Capture the cell that displays the provided text and extract its (X, Y) central coordinate. 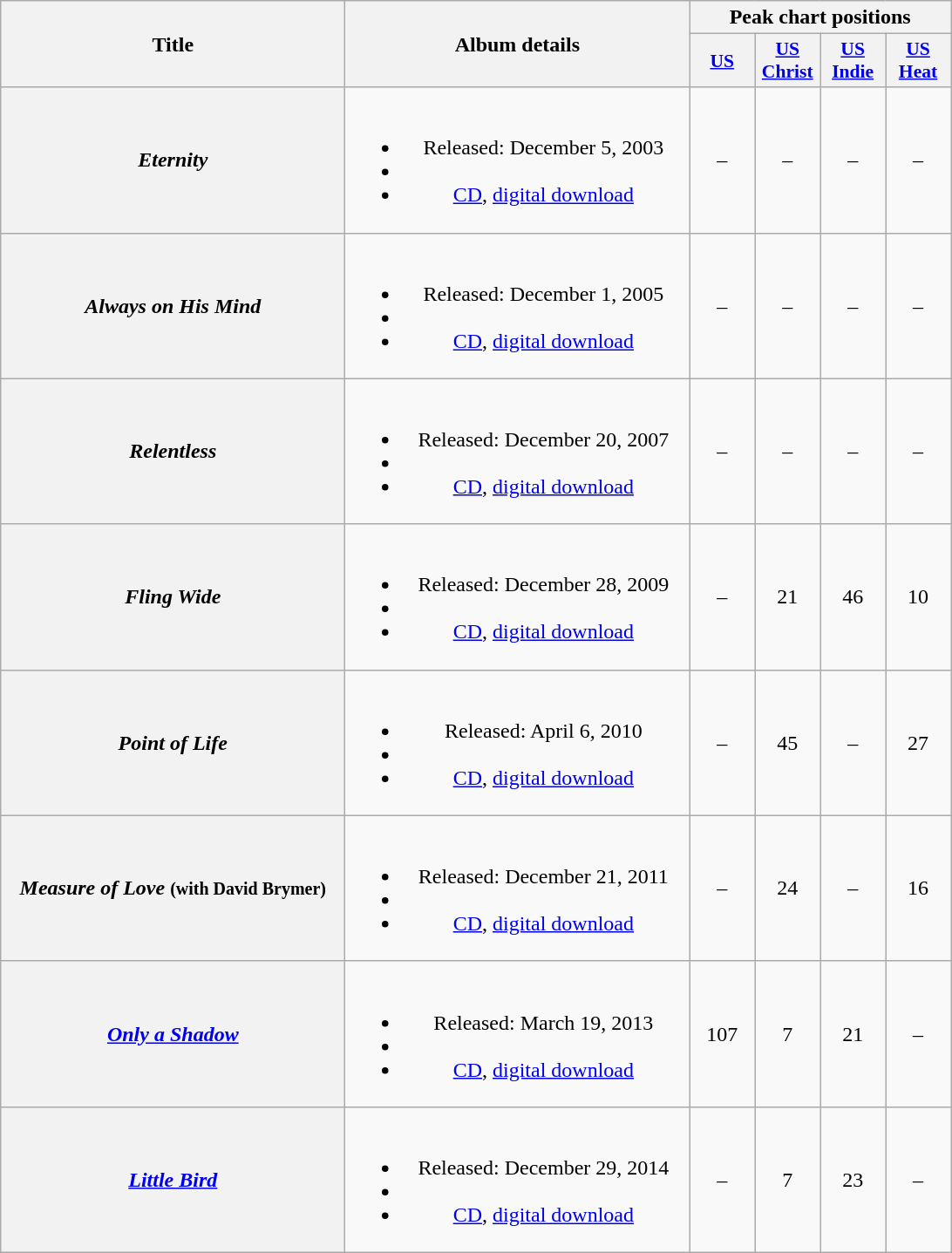
10 (919, 596)
Album details (518, 44)
27 (919, 743)
Always on His Mind (173, 305)
Little Bird (173, 1179)
Released: March 19, 2013CD, digital download (518, 1034)
Released: December 28, 2009CD, digital download (518, 596)
46 (853, 596)
Released: April 6, 2010CD, digital download (518, 743)
USHeat (919, 61)
Measure of Love (with David Brymer) (173, 888)
USIndie (853, 61)
Title (173, 44)
USChrist (788, 61)
US (722, 61)
24 (788, 888)
Peak chart positions (820, 17)
Released: December 20, 2007CD, digital download (518, 452)
Released: December 21, 2011CD, digital download (518, 888)
107 (722, 1034)
Released: December 5, 2003CD, digital download (518, 160)
Released: December 29, 2014CD, digital download (518, 1179)
Fling Wide (173, 596)
23 (853, 1179)
45 (788, 743)
Relentless (173, 452)
Point of Life (173, 743)
Only a Shadow (173, 1034)
Eternity (173, 160)
Released: December 1, 2005CD, digital download (518, 305)
16 (919, 888)
